Determine the [x, y] coordinate at the center of the cell enclosing the given text.  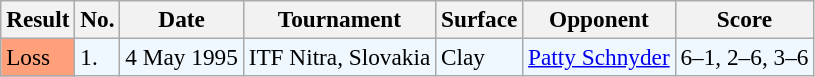
Patty Schnyder [599, 57]
Score [744, 19]
Result [38, 19]
Opponent [599, 19]
Surface [480, 19]
Date [182, 19]
6–1, 2–6, 3–6 [744, 57]
Tournament [339, 19]
4 May 1995 [182, 57]
ITF Nitra, Slovakia [339, 57]
No. [98, 19]
Loss [38, 57]
Clay [480, 57]
1. [98, 57]
